Scan for the cell matching the given text and deliver its (x, y) coordinate at center. 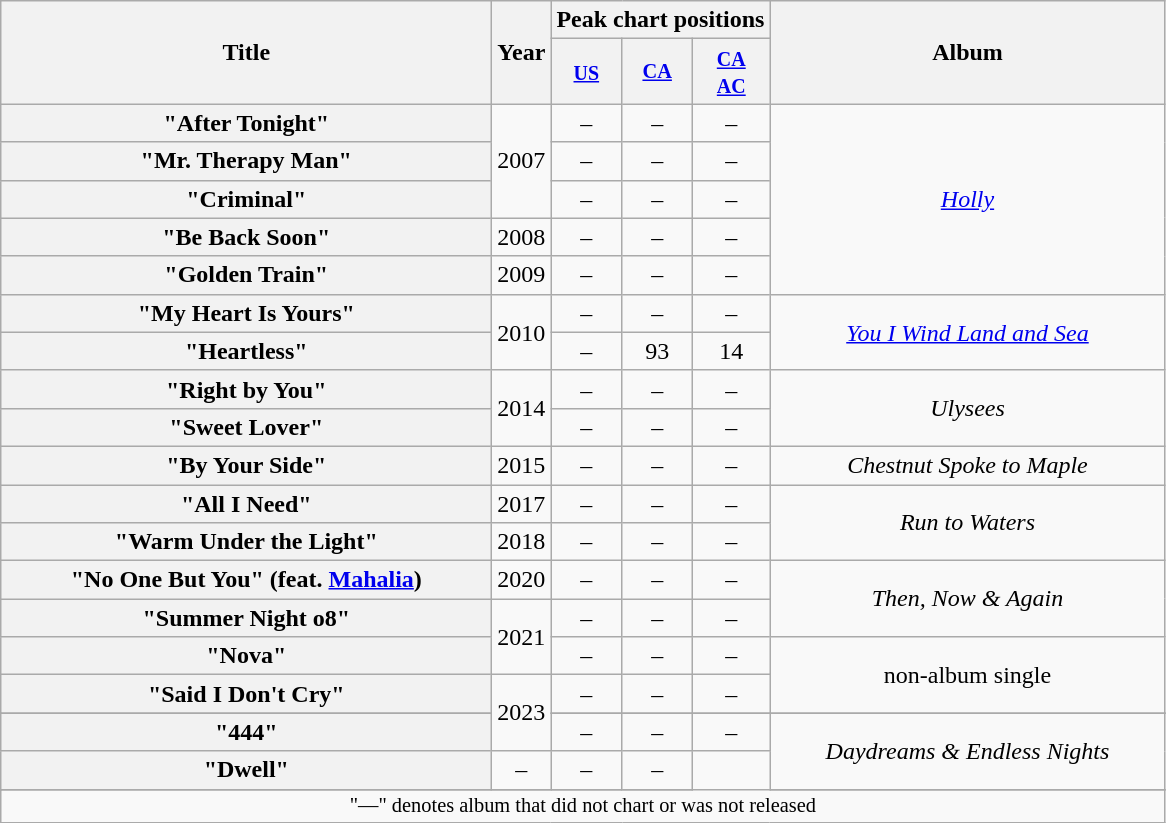
Run to Waters (968, 522)
14 (732, 351)
2015 (522, 465)
2010 (522, 332)
Chestnut Spoke to Maple (968, 465)
2020 (522, 580)
"Dwell" (246, 770)
"Sweet Lover" (246, 427)
2009 (522, 275)
93 (658, 351)
"Heartless" (246, 351)
"By Your Side" (246, 465)
"444" (246, 732)
Daydreams & Endless Nights (968, 751)
"My Heart Is Yours" (246, 313)
2018 (522, 542)
Holly (968, 199)
2007 (522, 161)
"All I Need" (246, 503)
Year (522, 52)
CA (658, 72)
2014 (522, 408)
2023 (522, 713)
CAAC (732, 72)
"—" denotes album that did not chart or was not released (583, 806)
"Nova" (246, 656)
"Mr. Therapy Man" (246, 161)
Peak chart positions (660, 20)
2021 (522, 637)
"Right by You" (246, 389)
2017 (522, 503)
"Criminal" (246, 199)
Title (246, 52)
"Be Back Soon" (246, 237)
2008 (522, 237)
US (586, 72)
Then, Now & Again (968, 599)
"Warm Under the Light" (246, 542)
"Said I Don't Cry" (246, 694)
You I Wind Land and Sea (968, 332)
"Golden Train" (246, 275)
"No One But You" (feat. Mahalia) (246, 580)
non-album single (968, 675)
"After Tonight" (246, 123)
"Summer Night o8" (246, 618)
Album (968, 52)
Ulysees (968, 408)
